Detect which cell encompasses the target text, then output its [X, Y] center coordinate. 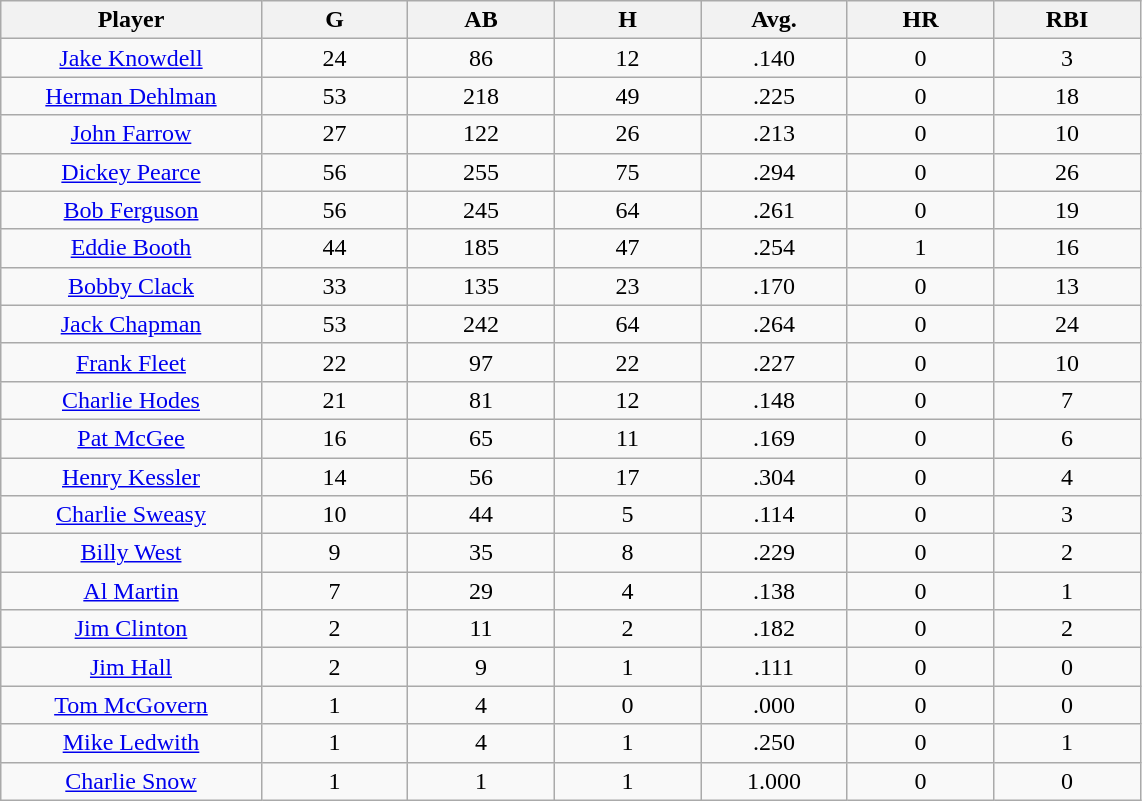
.229 [774, 553]
1.000 [774, 781]
.261 [774, 210]
.264 [774, 324]
245 [482, 210]
John Farrow [131, 134]
.294 [774, 172]
47 [628, 248]
Bobby Clack [131, 286]
.254 [774, 248]
Charlie Snow [131, 781]
Al Martin [131, 591]
Jim Hall [131, 667]
Frank Fleet [131, 362]
HR [920, 20]
5 [628, 515]
AB [482, 20]
Charlie Hodes [131, 400]
23 [628, 286]
Tom McGovern [131, 705]
.227 [774, 362]
242 [482, 324]
G [334, 20]
65 [482, 438]
33 [334, 286]
.111 [774, 667]
8 [628, 553]
.170 [774, 286]
81 [482, 400]
14 [334, 477]
Jake Knowdell [131, 58]
Herman Dehlman [131, 96]
.148 [774, 400]
Billy West [131, 553]
H [628, 20]
.000 [774, 705]
17 [628, 477]
.213 [774, 134]
19 [1068, 210]
49 [628, 96]
.138 [774, 591]
.140 [774, 58]
.250 [774, 743]
86 [482, 58]
.182 [774, 629]
255 [482, 172]
Mike Ledwith [131, 743]
122 [482, 134]
Pat McGee [131, 438]
Jack Chapman [131, 324]
35 [482, 553]
185 [482, 248]
Jim Clinton [131, 629]
.114 [774, 515]
13 [1068, 286]
.304 [774, 477]
Player [131, 20]
6 [1068, 438]
Eddie Booth [131, 248]
.169 [774, 438]
Charlie Sweasy [131, 515]
135 [482, 286]
.225 [774, 96]
218 [482, 96]
Avg. [774, 20]
75 [628, 172]
Bob Ferguson [131, 210]
Henry Kessler [131, 477]
18 [1068, 96]
29 [482, 591]
27 [334, 134]
RBI [1068, 20]
97 [482, 362]
21 [334, 400]
Dickey Pearce [131, 172]
